Find where the given text appears and provide that cell's center as [x, y] coordinate. 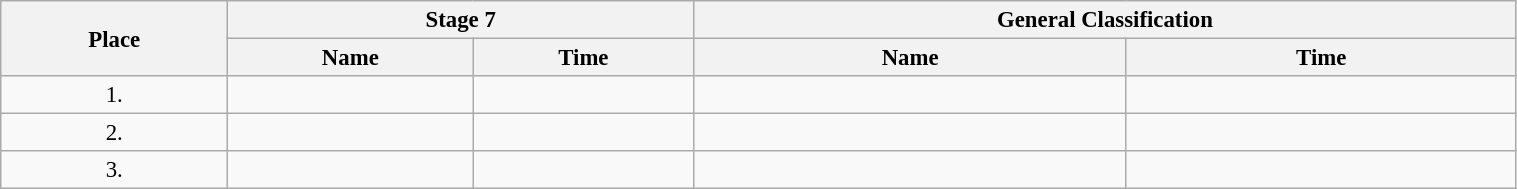
General Classification [1105, 20]
2. [114, 133]
1. [114, 95]
Stage 7 [461, 20]
3. [114, 170]
Place [114, 38]
